Return (X, Y) of the center of cell containing provided text 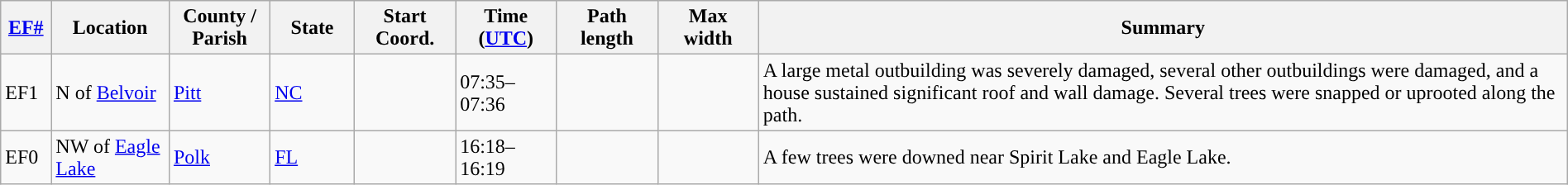
FL (313, 157)
Path length (607, 28)
Start Coord. (404, 28)
Location (111, 28)
State (313, 28)
Max width (708, 28)
NC (313, 92)
Summary (1163, 28)
County / Parish (219, 28)
EF0 (26, 157)
EF# (26, 28)
N of Belvoir (111, 92)
Polk (219, 157)
A few trees were downed near Spirit Lake and Eagle Lake. (1163, 157)
Pitt (219, 92)
NW of Eagle Lake (111, 157)
Time (UTC) (506, 28)
07:35–07:36 (506, 92)
EF1 (26, 92)
16:18–16:19 (506, 157)
